Detect which cell encompasses the target text, then output its [x, y] center coordinate. 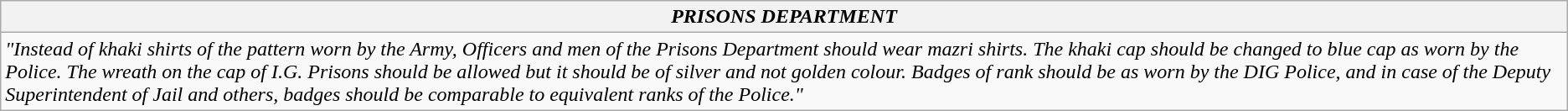
PRISONS DEPARTMENT [784, 17]
